Provide the [x, y] coordinate of the cell's center where the given text is located.  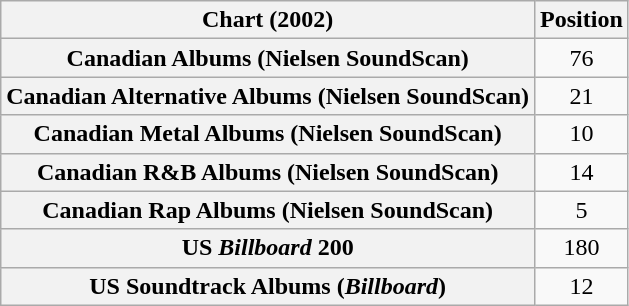
12 [582, 286]
5 [582, 210]
10 [582, 134]
14 [582, 172]
76 [582, 58]
180 [582, 248]
Canadian Metal Albums (Nielsen SoundScan) [268, 134]
Canadian Albums (Nielsen SoundScan) [268, 58]
21 [582, 96]
Chart (2002) [268, 20]
US Billboard 200 [268, 248]
Canadian R&B Albums (Nielsen SoundScan) [268, 172]
US Soundtrack Albums (Billboard) [268, 286]
Canadian Alternative Albums (Nielsen SoundScan) [268, 96]
Canadian Rap Albums (Nielsen SoundScan) [268, 210]
Position [582, 20]
